Capture the cell that displays the provided text and extract its [x, y] central coordinate. 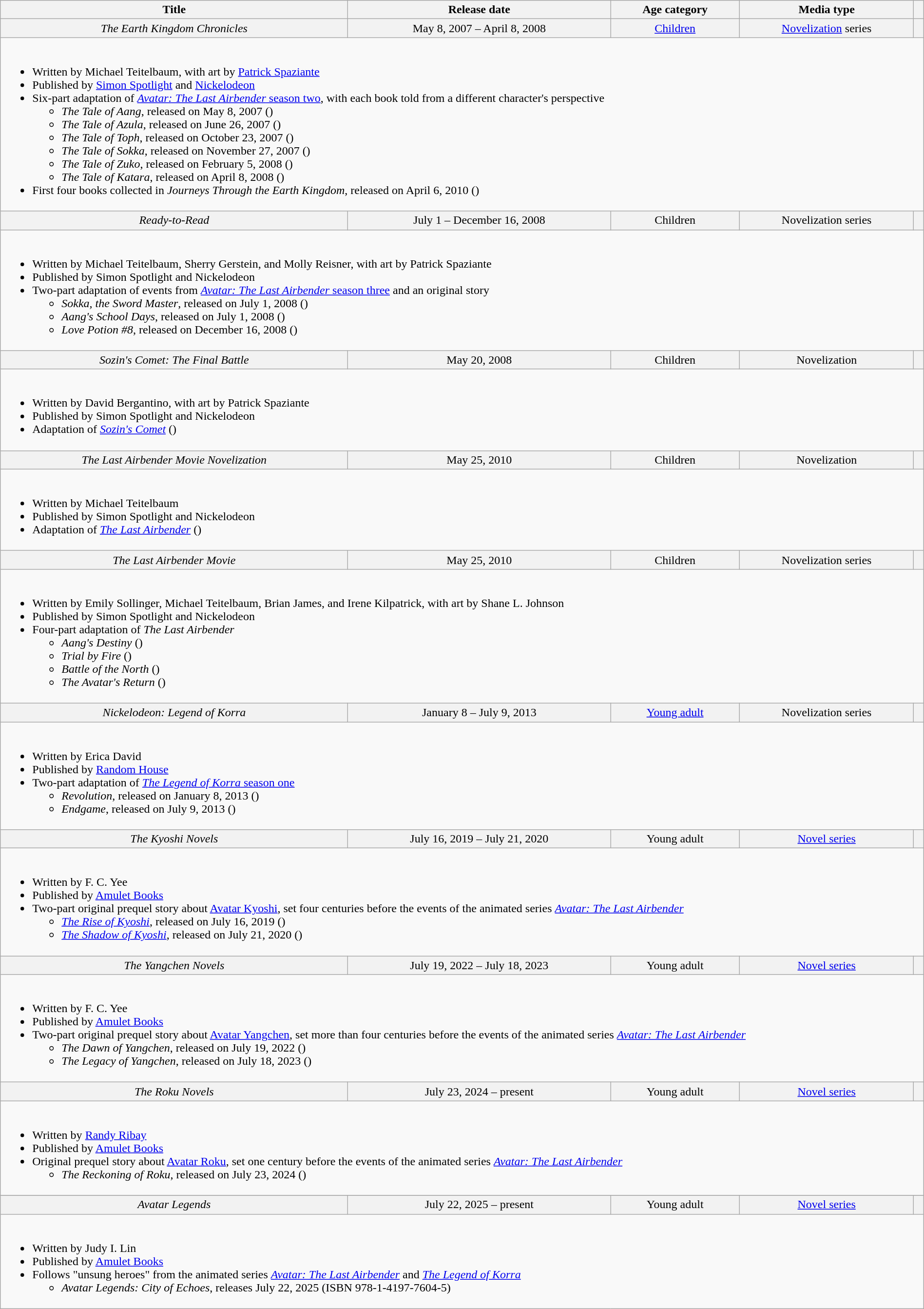
Avatar Legends [174, 1205]
Media type [827, 10]
July 19, 2022 – July 18, 2023 [480, 965]
January 8 – July 9, 2013 [480, 712]
Title [174, 10]
The Yangchen Novels [174, 965]
May 8, 2007 – April 8, 2008 [480, 28]
The Roku Novels [174, 1092]
May 20, 2008 [480, 360]
Written by David Bergantino, with art by Patrick SpaziantePublished by Simon Spotlight and NickelodeonAdaptation of Sozin's Comet () [462, 410]
July 23, 2024 – present [480, 1092]
Age category [675, 10]
Nickelodeon: Legend of Korra [174, 712]
The Earth Kingdom Chronicles [174, 28]
July 22, 2025 – present [480, 1205]
Release date [480, 10]
The Kyoshi Novels [174, 839]
July 16, 2019 – July 21, 2020 [480, 839]
Sozin's Comet: The Final Battle [174, 360]
The Last Airbender Movie [174, 560]
Ready-to-Read [174, 220]
July 1 – December 16, 2008 [480, 220]
Written by Michael TeitelbaumPublished by Simon Spotlight and NickelodeonAdaptation of The Last Airbender () [462, 510]
The Last Airbender Movie Novelization [174, 460]
